Output the [x, y] coordinate of the center of the cell containing the given text.  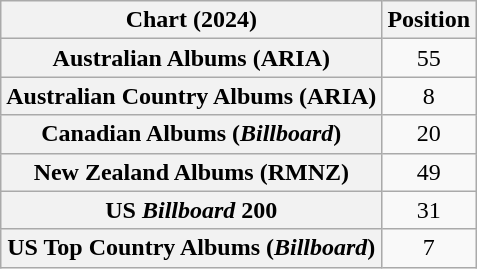
New Zealand Albums (RMNZ) [192, 172]
7 [429, 248]
Chart (2024) [192, 20]
55 [429, 58]
US Billboard 200 [192, 210]
Canadian Albums (Billboard) [192, 134]
20 [429, 134]
US Top Country Albums (Billboard) [192, 248]
49 [429, 172]
Position [429, 20]
8 [429, 96]
Australian Albums (ARIA) [192, 58]
Australian Country Albums (ARIA) [192, 96]
31 [429, 210]
